Pinpoint the cell where the given text exists, returning its (x, y) midpoint coordinate. 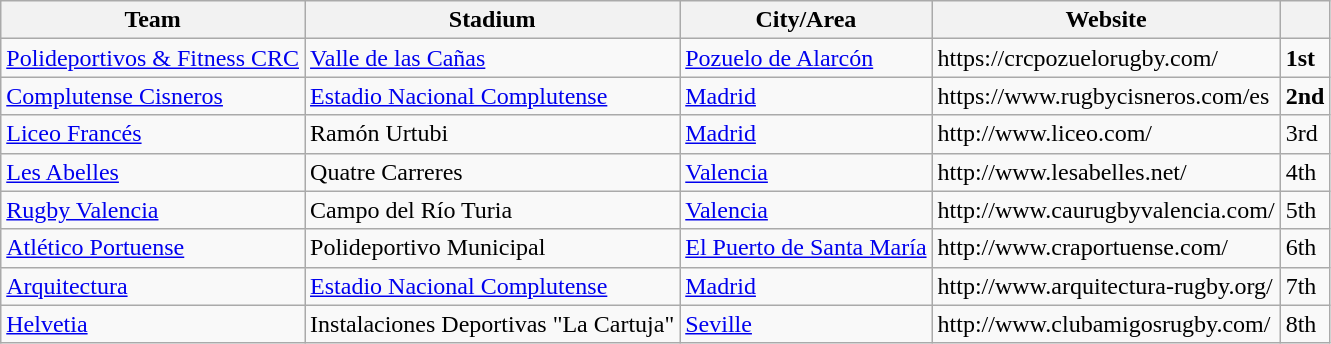
http://www.craportuense.com/ (1106, 248)
Helvetia (153, 324)
http://www.clubamigosrugby.com/ (1106, 324)
Instalaciones Deportivas "La Cartuja" (492, 324)
El Puerto de Santa María (806, 248)
2nd (1305, 96)
http://www.liceo.com/ (1106, 134)
Ramón Urtubi (492, 134)
Arquitectura (153, 286)
8th (1305, 324)
3rd (1305, 134)
Complutense Cisneros (153, 96)
http://www.lesabelles.net/ (1106, 172)
Valle de las Cañas (492, 58)
6th (1305, 248)
Campo del Río Turia (492, 210)
Polideportivo Municipal (492, 248)
Stadium (492, 20)
Polideportivos & Fitness CRC (153, 58)
Les Abelles (153, 172)
http://www.arquitectura-rugby.org/ (1106, 286)
https://crcpozuelorugby.com/ (1106, 58)
Website (1106, 20)
Seville (806, 324)
1st (1305, 58)
City/Area (806, 20)
Team (153, 20)
Quatre Carreres (492, 172)
Pozuelo de Alarcón (806, 58)
Liceo Francés (153, 134)
http://www.caurugbyvalencia.com/ (1106, 210)
Rugby Valencia (153, 210)
4th (1305, 172)
7th (1305, 286)
Atlético Portuense (153, 248)
https://www.rugbycisneros.com/es (1106, 96)
5th (1305, 210)
